From the cell containing the given text, extract its center point as [X, Y] coordinate. 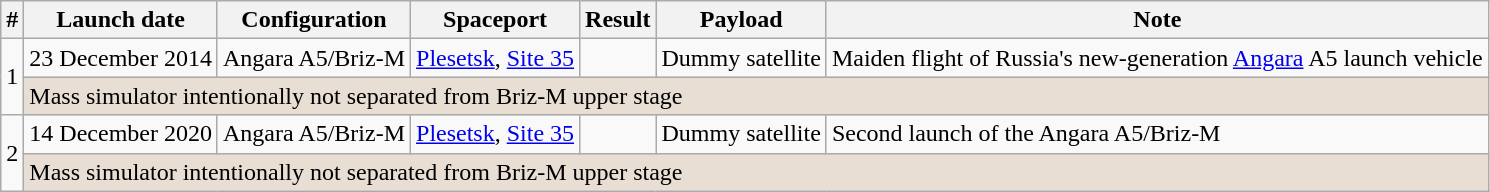
Payload [741, 20]
# [12, 20]
Second launch of the Angara A5/Briz-M [1157, 134]
23 December 2014 [121, 58]
Configuration [314, 20]
Spaceport [496, 20]
Note [1157, 20]
Maiden flight of Russia's new-generation Angara A5 launch vehicle [1157, 58]
Launch date [121, 20]
1 [12, 77]
2 [12, 153]
Result [618, 20]
14 December 2020 [121, 134]
